Output the [X, Y] coordinate of the center of the cell containing the given text.  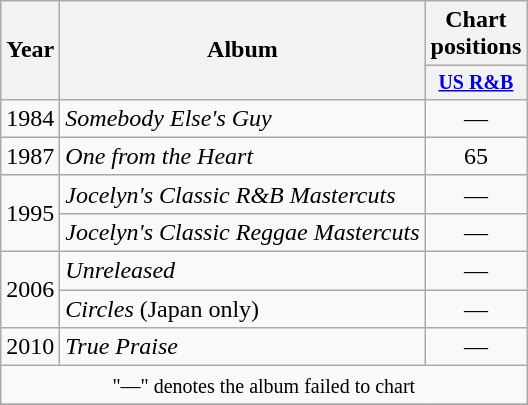
2006 [30, 290]
Year [30, 50]
2010 [30, 347]
True Praise [242, 347]
1995 [30, 213]
1987 [30, 156]
One from the Heart [242, 156]
Circles (Japan only) [242, 309]
"—" denotes the album failed to chart [264, 385]
65 [476, 156]
Somebody Else's Guy [242, 118]
Chart positions [476, 34]
Album [242, 50]
Jocelyn's Classic Reggae Mastercuts [242, 232]
1984 [30, 118]
Jocelyn's Classic R&B Mastercuts [242, 194]
US R&B [476, 82]
Unreleased [242, 271]
